For the text-containing cell, return its midpoint in [X, Y] coordinate format. 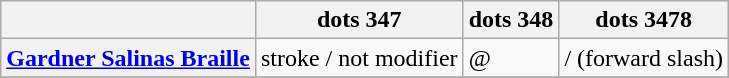
dots 348 [511, 20]
dots 3478 [644, 20]
@ [511, 58]
stroke / not modifier [359, 58]
/ (forward slash) [644, 58]
Gardner Salinas Braille [128, 58]
dots 347 [359, 20]
